Identify which cell holds the provided text, then report its [x, y] central coordinate. 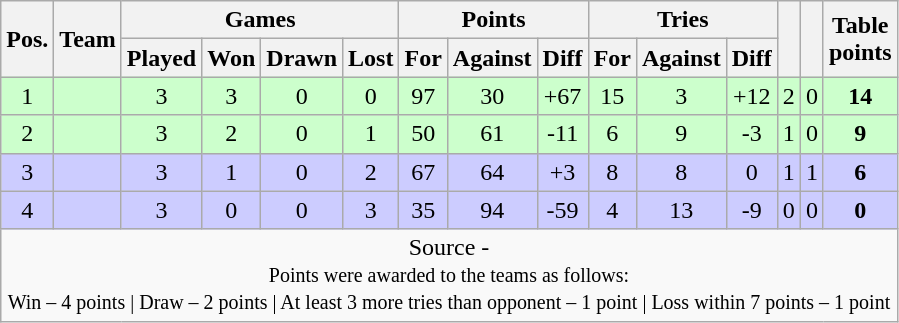
Tries [682, 20]
Played [161, 58]
Pos. [28, 39]
-11 [562, 134]
50 [423, 134]
+67 [562, 96]
Team [88, 39]
-59 [562, 210]
Won [232, 58]
35 [423, 210]
14 [860, 96]
Points [494, 20]
Games [260, 20]
Drawn [302, 58]
97 [423, 96]
-9 [752, 210]
94 [492, 210]
+3 [562, 172]
Tablepoints [860, 39]
-3 [752, 134]
Lost [371, 58]
61 [492, 134]
64 [492, 172]
67 [423, 172]
15 [612, 96]
13 [681, 210]
+12 [752, 96]
30 [492, 96]
